Pinpoint the cell where the given text exists, returning its [x, y] midpoint coordinate. 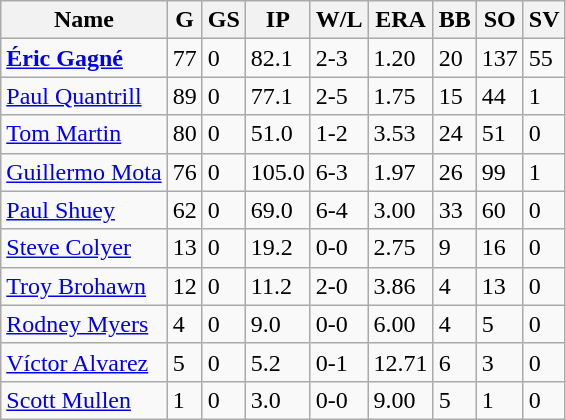
Paul Quantrill [84, 96]
2.75 [400, 248]
1.97 [400, 172]
9 [454, 248]
24 [454, 134]
99 [500, 172]
1.75 [400, 96]
77 [184, 58]
76 [184, 172]
Guillermo Mota [84, 172]
6-4 [339, 210]
9.0 [278, 324]
51.0 [278, 134]
33 [454, 210]
6-3 [339, 172]
Éric Gagné [84, 58]
6.00 [400, 324]
1-2 [339, 134]
16 [500, 248]
0-1 [339, 362]
80 [184, 134]
11.2 [278, 286]
105.0 [278, 172]
1.20 [400, 58]
Paul Shuey [84, 210]
SV [544, 20]
Víctor Alvarez [84, 362]
60 [500, 210]
3.53 [400, 134]
Steve Colyer [84, 248]
5.2 [278, 362]
Name [84, 20]
26 [454, 172]
3.0 [278, 400]
Scott Mullen [84, 400]
Tom Martin [84, 134]
2-0 [339, 286]
89 [184, 96]
IP [278, 20]
51 [500, 134]
19.2 [278, 248]
2-5 [339, 96]
Rodney Myers [84, 324]
77.1 [278, 96]
SO [500, 20]
44 [500, 96]
55 [544, 58]
3.86 [400, 286]
Troy Brohawn [84, 286]
9.00 [400, 400]
BB [454, 20]
137 [500, 58]
20 [454, 58]
GS [224, 20]
6 [454, 362]
G [184, 20]
3 [500, 362]
82.1 [278, 58]
12.71 [400, 362]
3.00 [400, 210]
W/L [339, 20]
15 [454, 96]
ERA [400, 20]
62 [184, 210]
69.0 [278, 210]
12 [184, 286]
2-3 [339, 58]
